Search for the cell housing the specified text and yield its (X, Y) center coordinate. 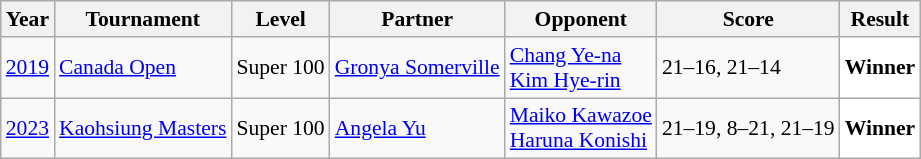
Chang Ye-na Kim Hye-rin (581, 68)
21–16, 21–14 (748, 68)
2019 (28, 68)
Maiko Kawazoe Haruna Konishi (581, 128)
Partner (418, 19)
Opponent (581, 19)
Year (28, 19)
2023 (28, 128)
Level (280, 19)
Score (748, 19)
21–19, 8–21, 21–19 (748, 128)
Angela Yu (418, 128)
Kaohsiung Masters (142, 128)
Canada Open (142, 68)
Result (880, 19)
Gronya Somerville (418, 68)
Tournament (142, 19)
